Output the (x, y) coordinate of the center of the cell containing the given text.  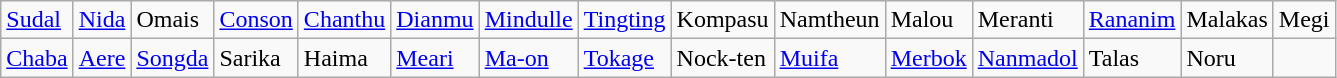
Sudal (37, 20)
Talas (1132, 58)
Malou (928, 20)
Meari (435, 58)
Nock-ten (722, 58)
Meranti (1028, 20)
Muifa (830, 58)
Ma-on (528, 58)
Noru (1227, 58)
Tokage (624, 58)
Kompasu (722, 20)
Conson (256, 20)
Namtheun (830, 20)
Rananim (1132, 20)
Mindulle (528, 20)
Haima (344, 58)
Omais (172, 20)
Tingting (624, 20)
Chaba (37, 58)
Megi (1304, 20)
Nida (102, 20)
Aere (102, 58)
Songda (172, 58)
Nanmadol (1028, 58)
Dianmu (435, 20)
Malakas (1227, 20)
Merbok (928, 58)
Sarika (256, 58)
Chanthu (344, 20)
